Provide the (x, y) coordinate of the cell's center where the given text is located.  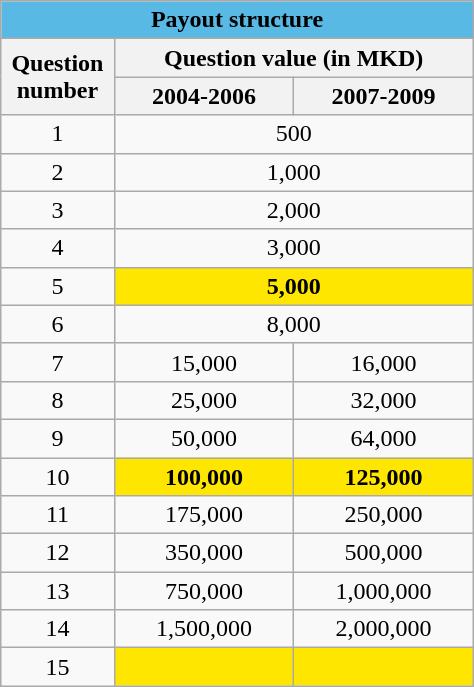
1,000 (294, 172)
50,000 (204, 438)
175,000 (204, 515)
11 (58, 515)
100,000 (204, 477)
3,000 (294, 248)
1 (58, 134)
13 (58, 591)
16,000 (384, 362)
250,000 (384, 515)
14 (58, 629)
2,000 (294, 210)
125,000 (384, 477)
1,500,000 (204, 629)
64,000 (384, 438)
1,000,000 (384, 591)
5,000 (294, 286)
Payout structure (237, 20)
5 (58, 286)
12 (58, 553)
8 (58, 400)
500 (294, 134)
Question value (in MKD) (294, 58)
2 (58, 172)
7 (58, 362)
10 (58, 477)
Question number (58, 77)
32,000 (384, 400)
750,000 (204, 591)
8,000 (294, 324)
9 (58, 438)
6 (58, 324)
2007-2009 (384, 96)
4 (58, 248)
2004-2006 (204, 96)
2,000,000 (384, 629)
350,000 (204, 553)
500,000 (384, 553)
15,000 (204, 362)
15 (58, 667)
3 (58, 210)
25,000 (204, 400)
